Output the [x, y] coordinate of the center of the cell containing the given text.  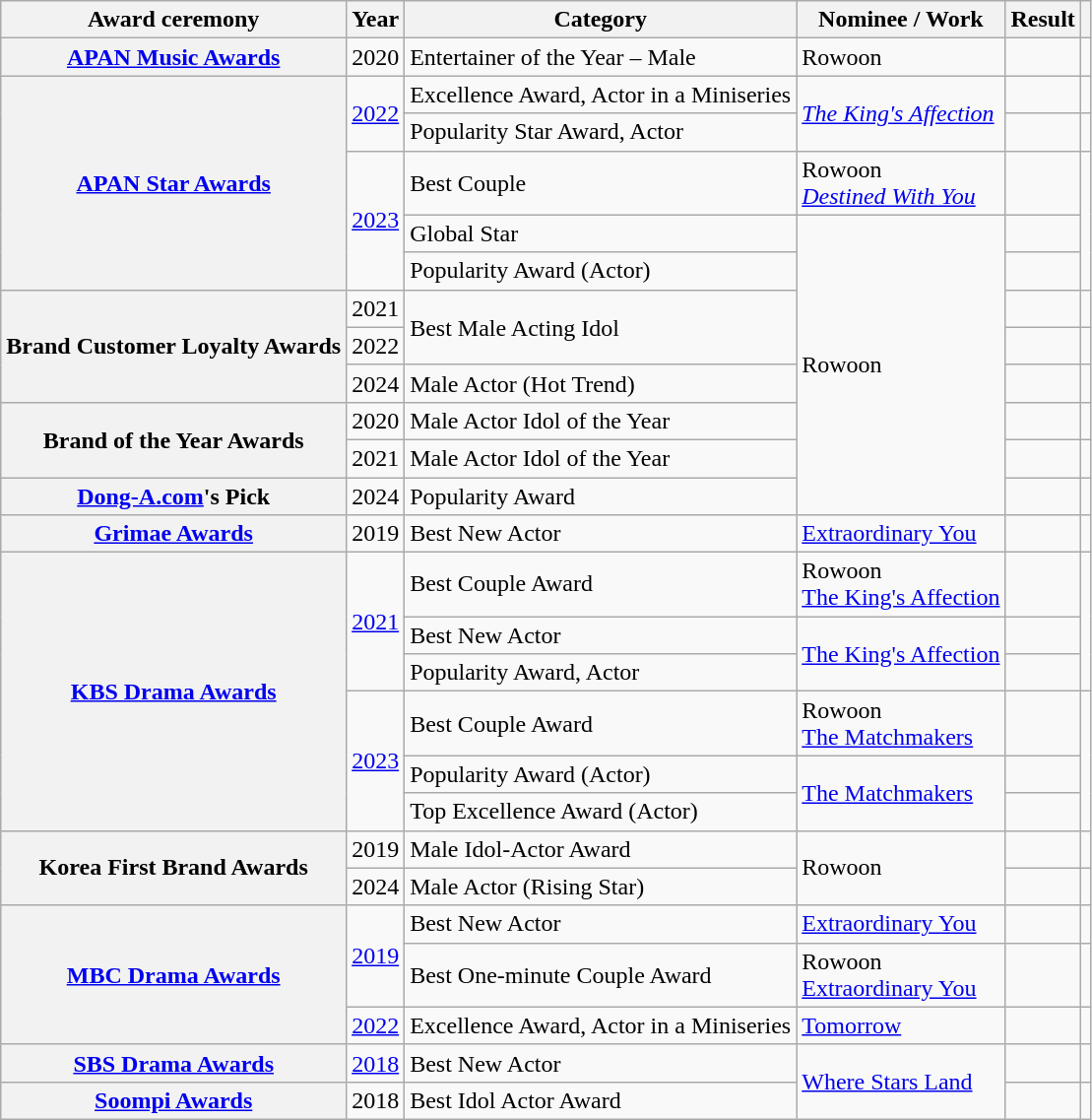
The Matchmakers [901, 793]
Entertainer of the Year – Male [601, 57]
Nominee / Work [901, 20]
KBS Drama Awards [173, 692]
Rowoon The King's Affection [901, 585]
Tomorrow [901, 1025]
Category [601, 20]
Korea First Brand Awards [173, 868]
APAN Star Awards [173, 183]
MBC Drama Awards [173, 975]
Popularity Star Award, Actor [601, 132]
Dong-A.com's Pick [173, 495]
Year [376, 20]
Popularity Award [601, 495]
SBS Drama Awards [173, 1063]
Popularity Award, Actor [601, 673]
APAN Music Awards [173, 57]
Global Star [601, 233]
Male Actor (Hot Trend) [601, 383]
Top Excellence Award (Actor) [601, 812]
Best Male Acting Idol [601, 327]
Rowoon Destined With You [901, 183]
Rowoon The Matchmakers [901, 723]
Brand of the Year Awards [173, 439]
Result [1043, 20]
Best One-minute Couple Award [601, 975]
Male Idol-Actor Award [601, 849]
Grimae Awards [173, 534]
Male Actor (Rising Star) [601, 887]
Best Couple [601, 183]
Brand Customer Loyalty Awards [173, 346]
Best Idol Actor Award [601, 1100]
Where Stars Land [901, 1082]
Rowoon Extraordinary You [901, 975]
Soompi Awards [173, 1100]
Award ceremony [173, 20]
